Pinpoint the cell where the given text exists, returning its (X, Y) midpoint coordinate. 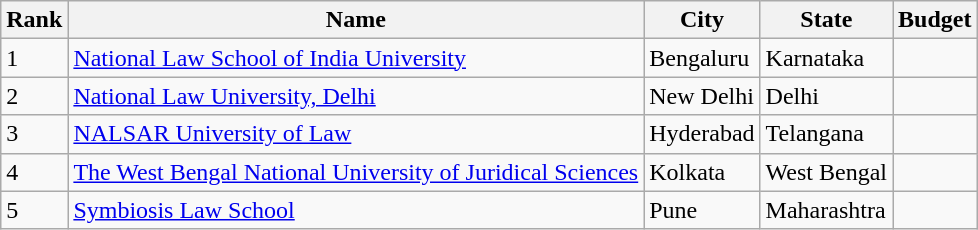
City (702, 20)
4 (34, 172)
NALSAR University of Law (356, 134)
National Law School of India University (356, 58)
Karnataka (826, 58)
Pune (702, 210)
The West Bengal National University of Juridical Sciences (356, 172)
5 (34, 210)
Kolkata (702, 172)
Budget (935, 20)
3 (34, 134)
Telangana (826, 134)
State (826, 20)
National Law University, Delhi (356, 96)
West Bengal (826, 172)
Hyderabad (702, 134)
2 (34, 96)
Symbiosis Law School (356, 210)
Bengaluru (702, 58)
Rank (34, 20)
New Delhi (702, 96)
Name (356, 20)
1 (34, 58)
Delhi (826, 96)
Maharashtra (826, 210)
